Capture the cell that displays the provided text and extract its [x, y] central coordinate. 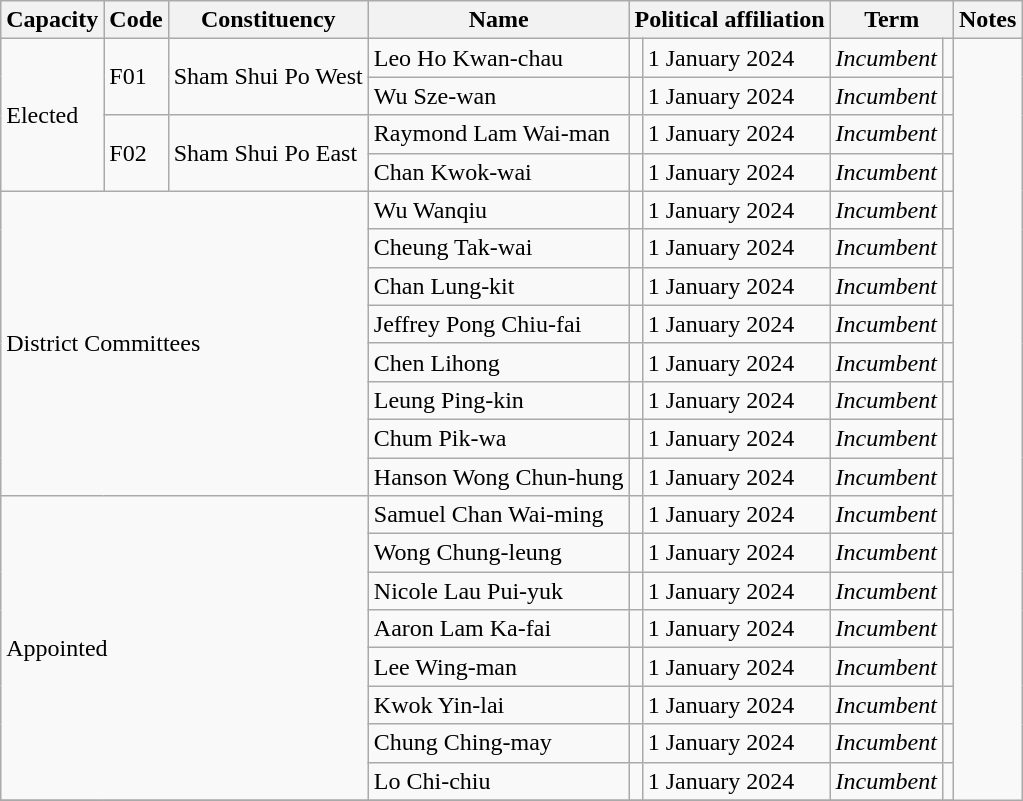
Chung Ching-may [498, 743]
District Committees [185, 343]
Chen Lihong [498, 362]
Constituency [268, 20]
Samuel Chan Wai-ming [498, 515]
F01 [136, 77]
Code [136, 20]
Chan Kwok-wai [498, 172]
Lee Wing-man [498, 667]
Kwok Yin-lai [498, 705]
Elected [52, 115]
Leo Ho Kwan-chau [498, 58]
Political affiliation [730, 20]
Notes [987, 20]
Wu Wanqiu [498, 210]
Capacity [52, 20]
Sham Shui Po West [268, 77]
Jeffrey Pong Chiu-fai [498, 324]
Sham Shui Po East [268, 153]
Appointed [185, 648]
Lo Chi-chiu [498, 781]
Wong Chung-leung [498, 553]
Chum Pik-wa [498, 438]
Wu Sze-wan [498, 96]
Name [498, 20]
Hanson Wong Chun-hung [498, 477]
Raymond Lam Wai-man [498, 134]
Chan Lung-kit [498, 286]
F02 [136, 153]
Nicole Lau Pui-yuk [498, 591]
Aaron Lam Ka-fai [498, 629]
Cheung Tak-wai [498, 248]
Leung Ping-kin [498, 400]
Term [892, 20]
